Return [X, Y] of the center of cell containing provided text 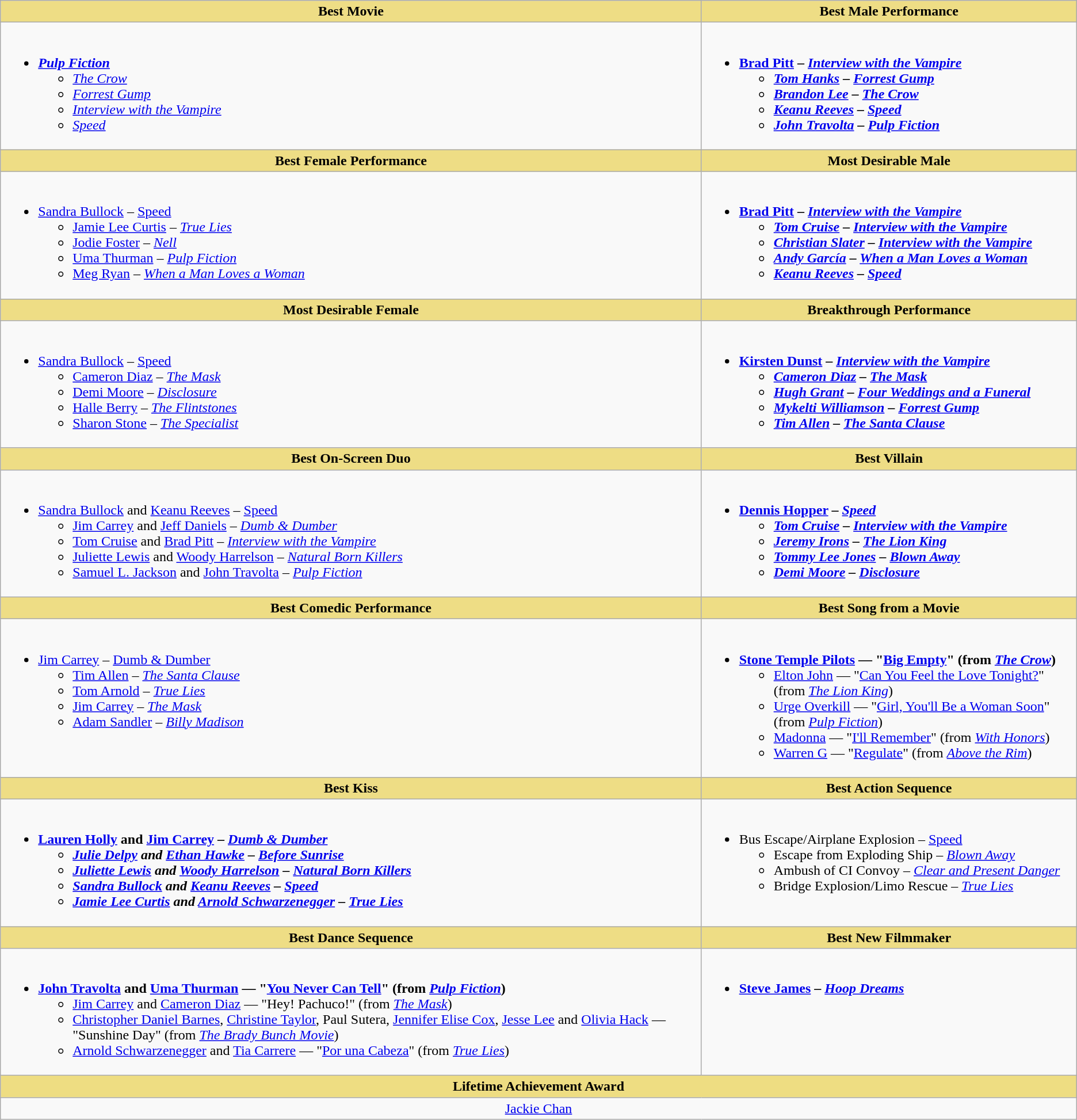
Jackie Chan [538, 1108]
Sandra Bullock – SpeedJamie Lee Curtis – True LiesJodie Foster – NellUma Thurman – Pulp FictionMeg Ryan – When a Man Loves a Woman [351, 235]
Best Villain [889, 459]
Best Male Performance [889, 12]
Breakthrough Performance [889, 310]
Pulp FictionThe CrowForrest GumpInterview with the VampireSpeed [351, 86]
Best Dance Sequence [351, 938]
Sandra Bullock – SpeedCameron Diaz – The MaskDemi Moore – DisclosureHalle Berry – The FlintstonesSharon Stone – The Specialist [351, 384]
Jim Carrey – Dumb & DumberTim Allen – The Santa ClauseTom Arnold – True LiesJim Carrey – The MaskAdam Sandler – Billy Madison [351, 698]
Most Desirable Female [351, 310]
Best Female Performance [351, 161]
Best Kiss [351, 788]
Best Comedic Performance [351, 608]
Most Desirable Male [889, 161]
Best On-Screen Duo [351, 459]
Dennis Hopper – SpeedTom Cruise – Interview with the VampireJeremy Irons – The Lion KingTommy Lee Jones – Blown AwayDemi Moore – Disclosure [889, 533]
Best Song from a Movie [889, 608]
Best Movie [351, 12]
Steve James – Hoop Dreams [889, 1012]
Lifetime Achievement Award [538, 1087]
Brad Pitt – Interview with the VampireTom Hanks – Forrest GumpBrandon Lee – The CrowKeanu Reeves – SpeedJohn Travolta – Pulp Fiction [889, 86]
Best Action Sequence [889, 788]
Best New Filmmaker [889, 938]
